Extract the (x, y) coordinate from the center of the cell holding the provided text.  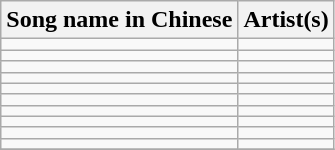
Artist(s) (286, 20)
Song name in Chinese (120, 20)
